Scan for the cell matching the given text and deliver its [x, y] coordinate at center. 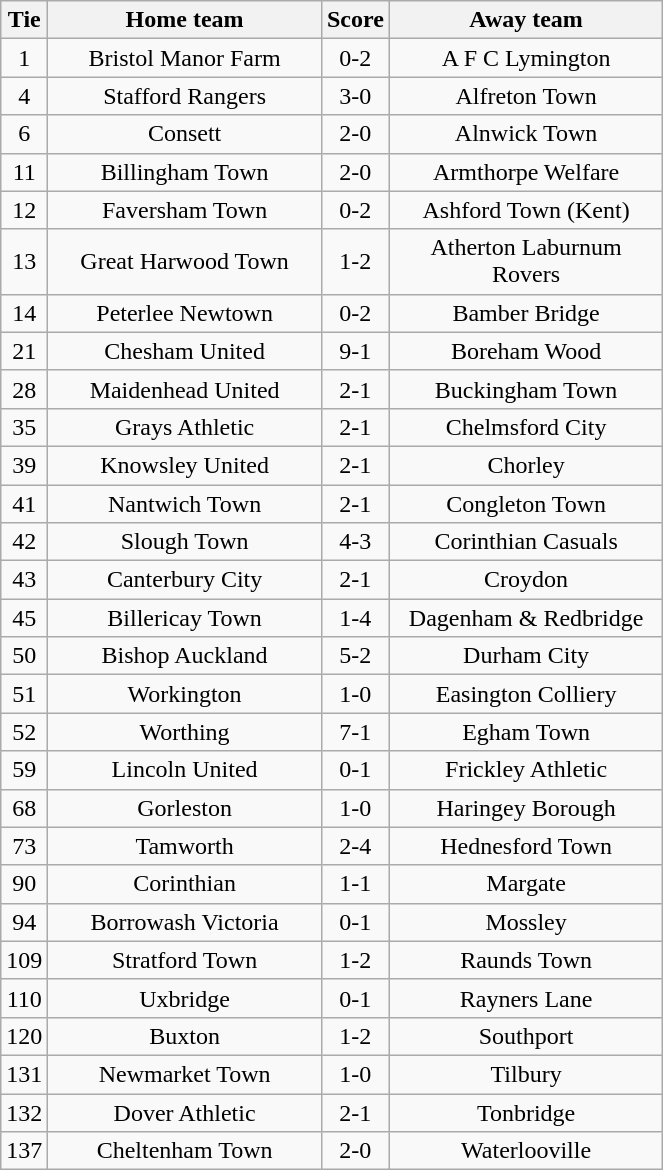
59 [24, 770]
1-4 [355, 618]
Worthing [185, 732]
Durham City [526, 656]
Boreham Wood [526, 351]
Mossley [526, 922]
Chelmsford City [526, 427]
Frickley Athletic [526, 770]
Chorley [526, 465]
50 [24, 656]
12 [24, 210]
Congleton Town [526, 503]
Grays Athletic [185, 427]
Chesham United [185, 351]
131 [24, 1074]
11 [24, 172]
Gorleston [185, 808]
Armthorpe Welfare [526, 172]
A F C Lymington [526, 58]
109 [24, 960]
1-1 [355, 884]
21 [24, 351]
137 [24, 1151]
Bristol Manor Farm [185, 58]
5-2 [355, 656]
4 [24, 96]
9-1 [355, 351]
Haringey Borough [526, 808]
Waterlooville [526, 1151]
2-4 [355, 846]
3-0 [355, 96]
94 [24, 922]
Ashford Town (Kent) [526, 210]
Great Harwood Town [185, 262]
73 [24, 846]
Canterbury City [185, 580]
39 [24, 465]
Faversham Town [185, 210]
14 [24, 313]
Knowsley United [185, 465]
41 [24, 503]
Slough Town [185, 542]
Croydon [526, 580]
110 [24, 998]
4-3 [355, 542]
45 [24, 618]
43 [24, 580]
Dagenham & Redbridge [526, 618]
68 [24, 808]
Tonbridge [526, 1113]
Corinthian [185, 884]
Easington Colliery [526, 694]
Consett [185, 134]
52 [24, 732]
Raunds Town [526, 960]
28 [24, 389]
132 [24, 1113]
Tilbury [526, 1074]
Tie [24, 20]
Corinthian Casuals [526, 542]
35 [24, 427]
Lincoln United [185, 770]
Bamber Bridge [526, 313]
Dover Athletic [185, 1113]
Uxbridge [185, 998]
Margate [526, 884]
Away team [526, 20]
Hednesford Town [526, 846]
Billericay Town [185, 618]
Bishop Auckland [185, 656]
Score [355, 20]
Buckingham Town [526, 389]
Maidenhead United [185, 389]
Cheltenham Town [185, 1151]
90 [24, 884]
Home team [185, 20]
120 [24, 1036]
Tamworth [185, 846]
Buxton [185, 1036]
Alnwick Town [526, 134]
42 [24, 542]
Workington [185, 694]
Stafford Rangers [185, 96]
Peterlee Newtown [185, 313]
Newmarket Town [185, 1074]
Southport [526, 1036]
Egham Town [526, 732]
Billingham Town [185, 172]
51 [24, 694]
Atherton Laburnum Rovers [526, 262]
13 [24, 262]
Alfreton Town [526, 96]
6 [24, 134]
Nantwich Town [185, 503]
1 [24, 58]
Borrowash Victoria [185, 922]
Stratford Town [185, 960]
7-1 [355, 732]
Rayners Lane [526, 998]
